Return (x, y) of the center of cell containing provided text 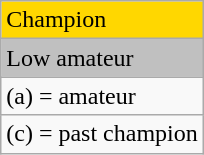
Low amateur (102, 58)
(a) = amateur (102, 96)
(c) = past champion (102, 134)
Champion (102, 20)
